Extract the [X, Y] coordinate from the center of the cell holding the provided text.  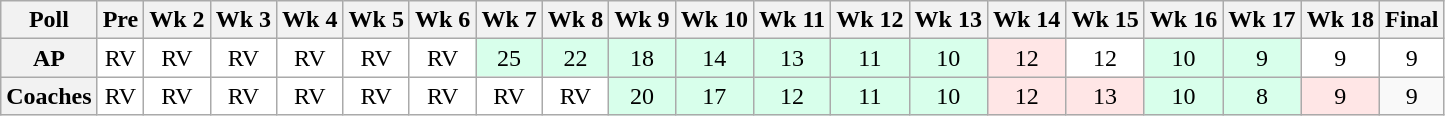
17 [714, 96]
Wk 8 [575, 20]
Wk 15 [1105, 20]
Wk 12 [870, 20]
Wk 11 [792, 20]
Wk 4 [310, 20]
AP [49, 58]
14 [714, 58]
Wk 9 [642, 20]
8 [1262, 96]
Wk 17 [1262, 20]
18 [642, 58]
Wk 10 [714, 20]
22 [575, 58]
Wk 5 [376, 20]
Poll [49, 20]
Wk 14 [1026, 20]
Pre [120, 20]
Wk 13 [948, 20]
Wk 6 [442, 20]
Final [1412, 20]
25 [509, 58]
Wk 7 [509, 20]
Coaches [49, 96]
20 [642, 96]
Wk 16 [1183, 20]
Wk 18 [1340, 20]
Wk 2 [177, 20]
Wk 3 [243, 20]
